Identify which cell holds the provided text, then report its (x, y) central coordinate. 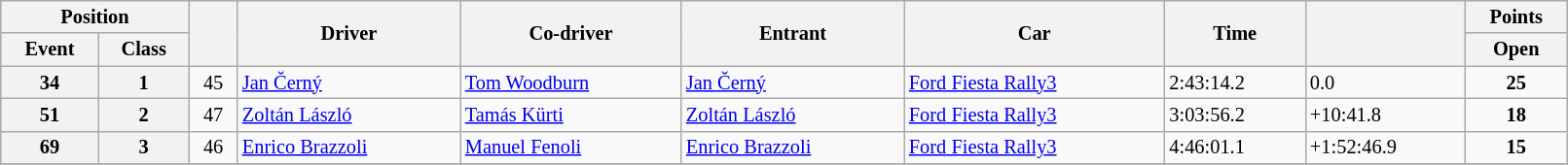
+10:41.8 (1385, 115)
25 (1516, 82)
Time (1234, 33)
1 (144, 82)
15 (1516, 148)
3 (144, 148)
Entrant (792, 33)
Points (1516, 16)
+1:52:46.9 (1385, 148)
2 (144, 115)
Manuel Fenoli (570, 148)
34 (50, 82)
46 (213, 148)
4:46:01.1 (1234, 148)
Driver (348, 33)
Tamás Kürti (570, 115)
Car (1034, 33)
Co-driver (570, 33)
3:03:56.2 (1234, 115)
Tom Woodburn (570, 82)
2:43:14.2 (1234, 82)
0.0 (1385, 82)
47 (213, 115)
69 (50, 148)
Event (50, 49)
Position (95, 16)
51 (50, 115)
45 (213, 82)
Class (144, 49)
18 (1516, 115)
Open (1516, 49)
